Return [x, y] of the center of cell containing provided text 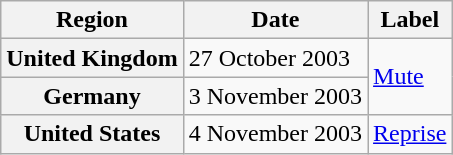
Germany [92, 96]
Region [92, 20]
United States [92, 134]
4 November 2003 [275, 134]
Date [275, 20]
Reprise [410, 134]
3 November 2003 [275, 96]
United Kingdom [92, 58]
Label [410, 20]
27 October 2003 [275, 58]
Mute [410, 77]
